Find where the given text appears and provide that cell's center as (X, Y) coordinate. 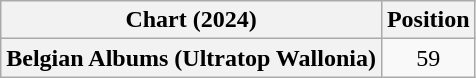
Belgian Albums (Ultratop Wallonia) (192, 58)
Position (428, 20)
Chart (2024) (192, 20)
59 (428, 58)
